From the cell containing the given text, extract its center point as [x, y] coordinate. 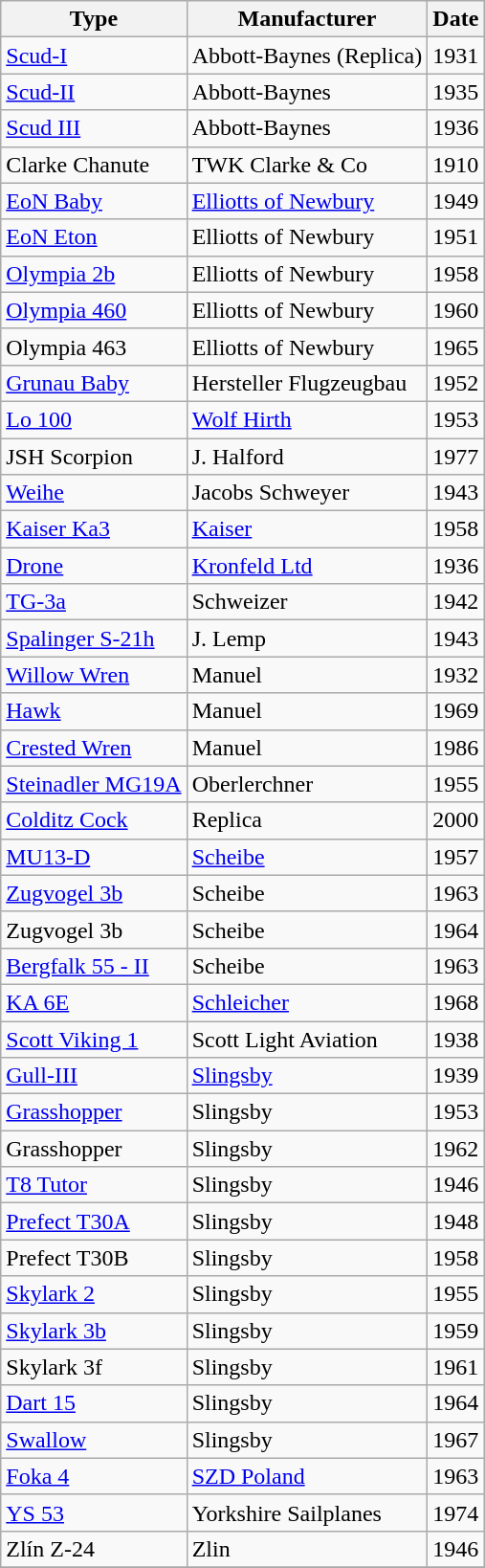
Skylark 2 [94, 1294]
Scud III [94, 128]
Abbott-Baynes (Replica) [307, 56]
1957 [455, 857]
1952 [455, 383]
1960 [455, 310]
1969 [455, 711]
Skylark 3b [94, 1331]
Swallow [94, 1440]
Colditz Cock [94, 820]
Kaiser [307, 529]
Hawk [94, 711]
1932 [455, 675]
Clarke Chanute [94, 165]
Crested Wren [94, 748]
1986 [455, 748]
2000 [455, 820]
1962 [455, 1149]
Manufacturer [307, 19]
1977 [455, 457]
Foka 4 [94, 1476]
Willow Wren [94, 675]
1942 [455, 602]
1974 [455, 1512]
SZD Poland [307, 1476]
Zlín Z-24 [94, 1549]
Zlin [307, 1549]
T8 Tutor [94, 1185]
Jacobs Schweyer [307, 493]
1948 [455, 1221]
Schleicher [307, 1002]
1931 [455, 56]
TG-3a [94, 602]
Lo 100 [94, 419]
Scott Light Aviation [307, 1039]
1935 [455, 92]
J. Lemp [307, 638]
1959 [455, 1331]
Type [94, 19]
Steinadler MG19A [94, 784]
Yorkshire Sailplanes [307, 1512]
Schweizer [307, 602]
Prefect T30A [94, 1221]
Skylark 3f [94, 1367]
Kaiser Ka3 [94, 529]
1967 [455, 1440]
Kronfeld Ltd [307, 566]
Bergfalk 55 - II [94, 966]
Oberlerchner [307, 784]
Scud-II [94, 92]
Grunau Baby [94, 383]
KA 6E [94, 1002]
Prefect T30B [94, 1258]
Olympia 460 [94, 310]
Weihe [94, 493]
Hersteller Flugzeugbau [307, 383]
Replica [307, 820]
1939 [455, 1076]
Gull-III [94, 1076]
1961 [455, 1367]
YS 53 [94, 1512]
Scud-I [94, 56]
Scott Viking 1 [94, 1039]
JSH Scorpion [94, 457]
1968 [455, 1002]
TWK Clarke & Co [307, 165]
1938 [455, 1039]
Spalinger S-21h [94, 638]
MU13-D [94, 857]
Olympia 2b [94, 274]
1965 [455, 347]
Drone [94, 566]
Dart 15 [94, 1403]
EoN Eton [94, 237]
1951 [455, 237]
Date [455, 19]
EoN Baby [94, 201]
Olympia 463 [94, 347]
1910 [455, 165]
J. Halford [307, 457]
1949 [455, 201]
Wolf Hirth [307, 419]
